Provide the (X, Y) coordinate of the cell's center where the given text is located.  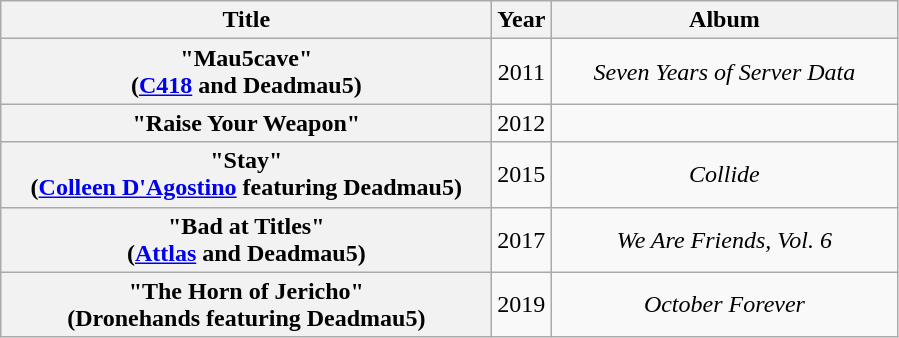
2017 (522, 240)
2012 (522, 123)
"Stay" (Colleen D'Agostino featuring Deadmau5) (246, 174)
"Raise Your Weapon" (246, 123)
"Mau5cave" (C418 and Deadmau5) (246, 72)
2019 (522, 304)
We Are Friends, Vol. 6 (724, 240)
Album (724, 20)
Collide (724, 174)
"Bad at Titles" (Attlas and Deadmau5) (246, 240)
Seven Years of Server Data (724, 72)
"The Horn of Jericho" (Dronehands featuring Deadmau5) (246, 304)
Year (522, 20)
2015 (522, 174)
October Forever (724, 304)
2011 (522, 72)
Title (246, 20)
